Determine the [x, y] coordinate at the center of the cell enclosing the given text.  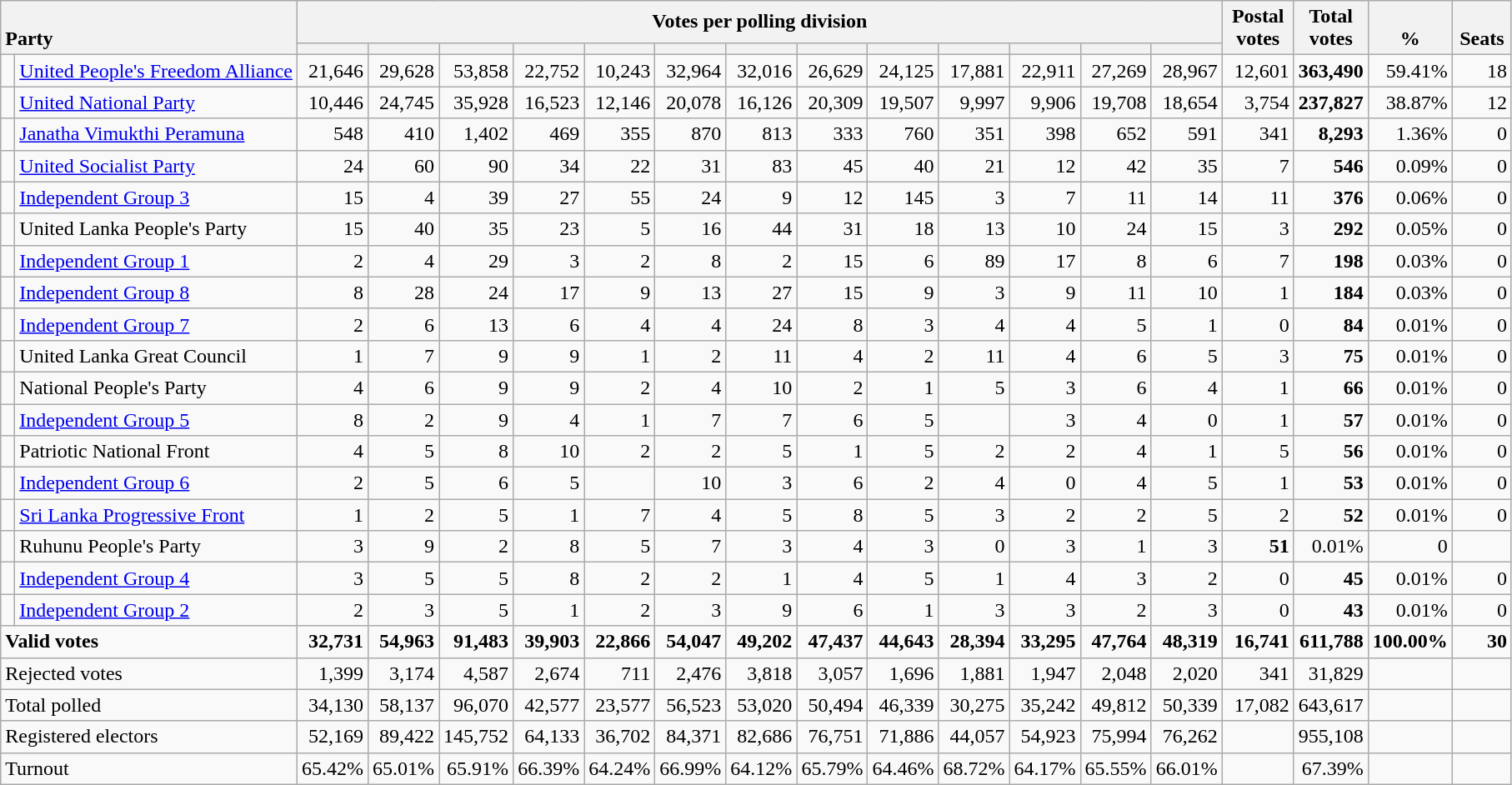
2,674 [548, 673]
55 [620, 197]
Rejected votes [149, 673]
28 [403, 292]
237,827 [1330, 102]
2,020 [1187, 673]
292 [1330, 229]
1,881 [974, 673]
44,057 [974, 737]
42 [1115, 166]
410 [403, 134]
145,752 [477, 737]
48,319 [1187, 642]
4,587 [477, 673]
22 [620, 166]
Independent Group 3 [157, 197]
16,741 [1258, 642]
33,295 [1045, 642]
3,818 [762, 673]
84 [1330, 324]
Independent Group 2 [157, 610]
51 [1258, 547]
26,629 [832, 71]
23 [548, 229]
64,133 [548, 737]
1,402 [477, 134]
Patriotic National Front [157, 452]
57 [1330, 419]
198 [1330, 261]
53 [1330, 483]
39 [477, 197]
3,057 [832, 673]
12,601 [1258, 71]
83 [762, 166]
% [1410, 28]
469 [548, 134]
Seats [1482, 28]
18,654 [1187, 102]
30 [1482, 642]
34 [548, 166]
355 [620, 134]
21,646 [332, 71]
56,523 [690, 705]
363,490 [1330, 71]
19,507 [904, 102]
76,751 [832, 737]
82,686 [762, 737]
65.91% [477, 768]
Sri Lanka Progressive Front [157, 515]
0.05% [1410, 229]
Votes per polling division [759, 22]
United Lanka Great Council [157, 356]
24,745 [403, 102]
84,371 [690, 737]
66.99% [690, 768]
Independent Group 4 [157, 578]
145 [904, 197]
28,394 [974, 642]
Independent Group 6 [157, 483]
50,339 [1187, 705]
64.24% [620, 768]
17,881 [974, 71]
3,174 [403, 673]
Ruhunu People's Party [157, 547]
32,964 [690, 71]
75 [1330, 356]
27,269 [1115, 71]
64.12% [762, 768]
54,963 [403, 642]
10,446 [332, 102]
8,293 [1330, 134]
20,309 [832, 102]
184 [1330, 292]
United People's Freedom Alliance [157, 71]
91,483 [477, 642]
548 [332, 134]
35,242 [1045, 705]
760 [904, 134]
90 [477, 166]
643,617 [1330, 705]
23,577 [620, 705]
89,422 [403, 737]
71,886 [904, 737]
Total votes [1330, 28]
49,202 [762, 642]
54,923 [1045, 737]
22,752 [548, 71]
32,731 [332, 642]
32,016 [762, 71]
611,788 [1330, 642]
64.46% [904, 768]
60 [403, 166]
591 [1187, 134]
28,967 [1187, 71]
12,146 [620, 102]
Registered electors [149, 737]
42,577 [548, 705]
49,812 [1115, 705]
66 [1330, 387]
65.01% [403, 768]
0.06% [1410, 197]
Independent Group 5 [157, 419]
38.87% [1410, 102]
National People's Party [157, 387]
53,020 [762, 705]
22,866 [620, 642]
53,858 [477, 71]
29,628 [403, 71]
955,108 [1330, 737]
39,903 [548, 642]
19,708 [1115, 102]
14 [1187, 197]
75,994 [1115, 737]
16,126 [762, 102]
46,339 [904, 705]
16 [690, 229]
333 [832, 134]
9,906 [1045, 102]
376 [1330, 197]
22,911 [1045, 71]
813 [762, 134]
546 [1330, 166]
10,243 [620, 71]
2,048 [1115, 673]
Party [149, 28]
96,070 [477, 705]
Total polled [149, 705]
35,928 [477, 102]
50,494 [832, 705]
56 [1330, 452]
Independent Group 1 [157, 261]
52 [1330, 515]
Independent Group 7 [157, 324]
1,696 [904, 673]
64.17% [1045, 768]
66.39% [548, 768]
9,997 [974, 102]
47,437 [832, 642]
89 [974, 261]
58,137 [403, 705]
43 [1330, 610]
1,399 [332, 673]
44,643 [904, 642]
Janatha Vimukthi Peramuna [157, 134]
0.09% [1410, 166]
34,130 [332, 705]
711 [620, 673]
100.00% [1410, 642]
1,947 [1045, 673]
31,829 [1330, 673]
Turnout [149, 768]
398 [1045, 134]
16,523 [548, 102]
1.36% [1410, 134]
652 [1115, 134]
54,047 [690, 642]
Independent Group 8 [157, 292]
United Lanka People's Party [157, 229]
United National Party [157, 102]
44 [762, 229]
65.42% [332, 768]
59.41% [1410, 71]
29 [477, 261]
United Socialist Party [157, 166]
76,262 [1187, 737]
351 [974, 134]
24,125 [904, 71]
68.72% [974, 768]
2,476 [690, 673]
52,169 [332, 737]
66.01% [1187, 768]
21 [974, 166]
47,764 [1115, 642]
3,754 [1258, 102]
67.39% [1330, 768]
65.55% [1115, 768]
Valid votes [149, 642]
Postalvotes [1258, 28]
870 [690, 134]
36,702 [620, 737]
20,078 [690, 102]
30,275 [974, 705]
65.79% [832, 768]
17,082 [1258, 705]
